Determine the (x, y) coordinate at the center of the cell enclosing the given text.  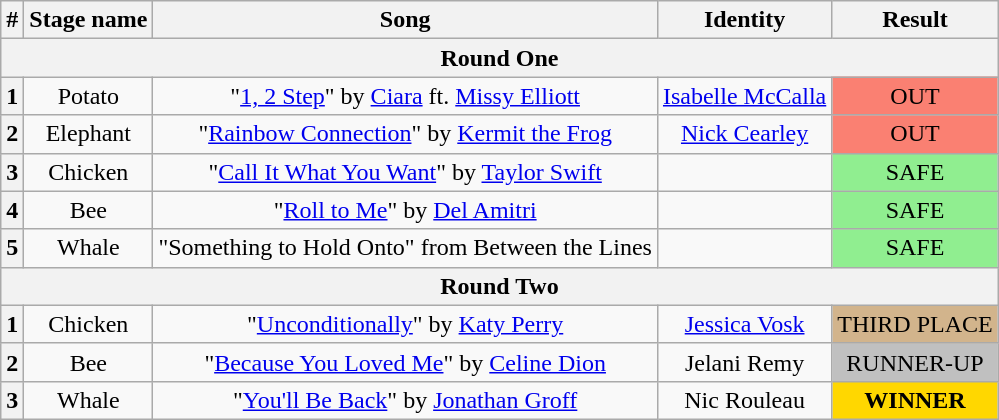
4 (12, 210)
Elephant (88, 134)
Stage name (88, 20)
Nic Rouleau (744, 400)
"1, 2 Step" by Ciara ft. Missy Elliott (406, 96)
"You'll Be Back" by Jonathan Groff (406, 400)
Result (915, 20)
Potato (88, 96)
"Rainbow Connection" by Kermit the Frog (406, 134)
Isabelle McCalla (744, 96)
Identity (744, 20)
"Because You Loved Me" by Celine Dion (406, 362)
"Call It What You Want" by Taylor Swift (406, 172)
5 (12, 248)
Jessica Vosk (744, 324)
Round One (500, 58)
Jelani Remy (744, 362)
"Something to Hold Onto" from Between the Lines (406, 248)
Round Two (500, 286)
"Unconditionally" by Katy Perry (406, 324)
# (12, 20)
RUNNER-UP (915, 362)
Song (406, 20)
THIRD PLACE (915, 324)
"Roll to Me" by Del Amitri (406, 210)
Nick Cearley (744, 134)
WINNER (915, 400)
